From the cell containing the given text, extract its center point as (X, Y) coordinate. 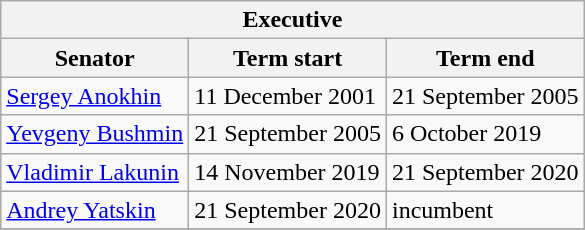
Term start (288, 58)
Andrey Yatskin (95, 210)
incumbent (485, 210)
Executive (292, 20)
Yevgeny Bushmin (95, 134)
11 December 2001 (288, 96)
14 November 2019 (288, 172)
Vladimir Lakunin (95, 172)
Term end (485, 58)
Sergey Anokhin (95, 96)
Senator (95, 58)
6 October 2019 (485, 134)
